Output the (x, y) coordinate of the center of the cell containing the given text.  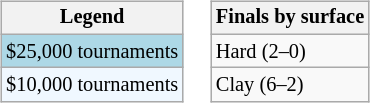
Hard (2–0) (290, 51)
$10,000 tournaments (92, 85)
Clay (6–2) (290, 85)
$25,000 tournaments (92, 51)
Legend (92, 18)
Finals by surface (290, 18)
